Identify which cell holds the provided text, then report its [X, Y] central coordinate. 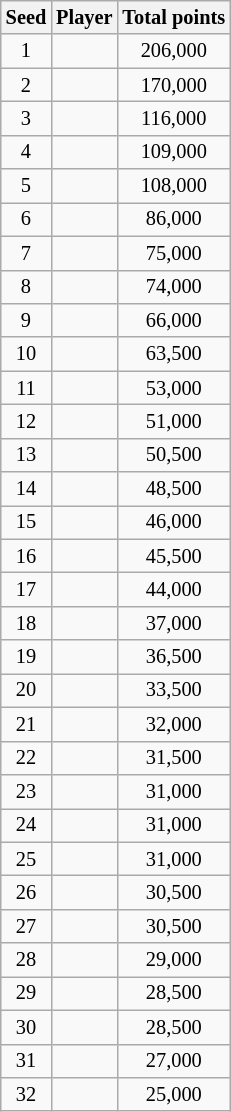
36,500 [174, 657]
29,000 [174, 960]
37,000 [174, 623]
116,000 [174, 118]
75,000 [174, 253]
48,500 [174, 489]
109,000 [174, 152]
Seed [26, 17]
45,500 [174, 556]
21 [26, 724]
74,000 [174, 287]
13 [26, 455]
15 [26, 522]
33,500 [174, 690]
170,000 [174, 85]
4 [26, 152]
25 [26, 859]
108,000 [174, 186]
31 [26, 1061]
86,000 [174, 219]
12 [26, 421]
29 [26, 993]
1 [26, 51]
8 [26, 287]
63,500 [174, 354]
32,000 [174, 724]
3 [26, 118]
27 [26, 926]
18 [26, 623]
2 [26, 85]
44,000 [174, 589]
Total points [174, 17]
23 [26, 791]
5 [26, 186]
25,000 [174, 1094]
26 [26, 892]
17 [26, 589]
9 [26, 320]
10 [26, 354]
14 [26, 489]
206,000 [174, 51]
28 [26, 960]
6 [26, 219]
22 [26, 758]
7 [26, 253]
51,000 [174, 421]
30 [26, 1027]
Player [84, 17]
16 [26, 556]
53,000 [174, 388]
27,000 [174, 1061]
11 [26, 388]
32 [26, 1094]
20 [26, 690]
31,500 [174, 758]
19 [26, 657]
46,000 [174, 522]
66,000 [174, 320]
24 [26, 825]
50,500 [174, 455]
